Return [X, Y] of the center of cell containing provided text 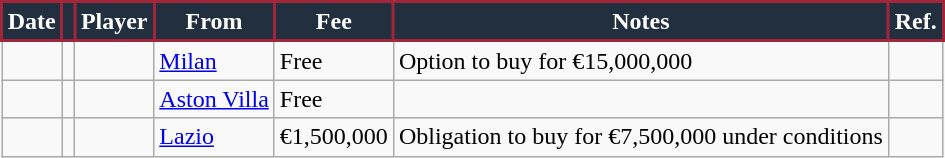
Milan [214, 60]
Date [32, 22]
Lazio [214, 137]
Option to buy for €15,000,000 [640, 60]
Obligation to buy for €7,500,000 under conditions [640, 137]
Aston Villa [214, 99]
Notes [640, 22]
€1,500,000 [334, 137]
Fee [334, 22]
Player [114, 22]
From [214, 22]
Ref. [916, 22]
